Provide the [X, Y] coordinate of the cell's center where the given text is located.  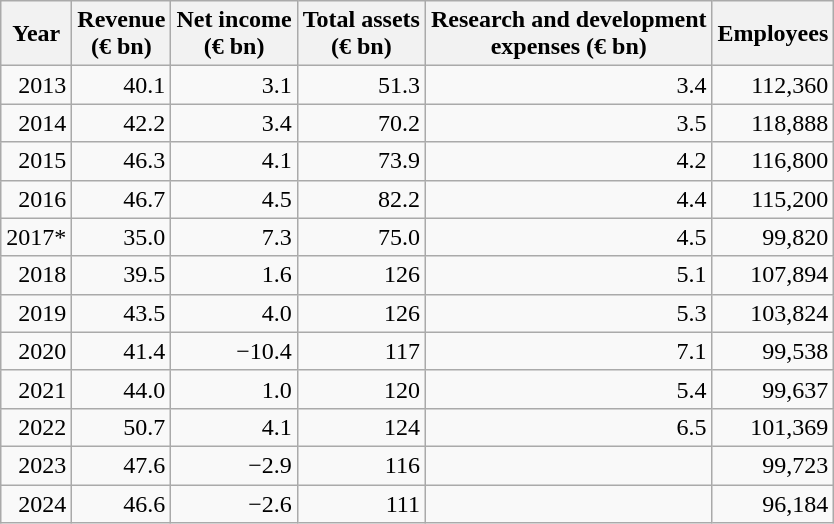
101,369 [773, 427]
99,637 [773, 389]
2017* [36, 237]
6.5 [568, 427]
7.3 [234, 237]
75.0 [361, 237]
2014 [36, 123]
Year [36, 34]
44.0 [122, 389]
2021 [36, 389]
50.7 [122, 427]
2024 [36, 503]
46.6 [122, 503]
−10.4 [234, 351]
Employees [773, 34]
117 [361, 351]
2016 [36, 199]
Revenue(€ bn) [122, 34]
124 [361, 427]
4.2 [568, 161]
2013 [36, 85]
2023 [36, 465]
7.1 [568, 351]
46.7 [122, 199]
5.1 [568, 275]
70.2 [361, 123]
3.5 [568, 123]
43.5 [122, 313]
39.5 [122, 275]
4.4 [568, 199]
Total assets(€ bn) [361, 34]
41.4 [122, 351]
2019 [36, 313]
40.1 [122, 85]
−2.9 [234, 465]
103,824 [773, 313]
82.2 [361, 199]
Research and development expenses (€ bn) [568, 34]
118,888 [773, 123]
1.0 [234, 389]
112,360 [773, 85]
46.3 [122, 161]
2022 [36, 427]
5.3 [568, 313]
2018 [36, 275]
51.3 [361, 85]
99,538 [773, 351]
4.0 [234, 313]
96,184 [773, 503]
42.2 [122, 123]
120 [361, 389]
35.0 [122, 237]
116,800 [773, 161]
116 [361, 465]
73.9 [361, 161]
111 [361, 503]
−2.6 [234, 503]
99,723 [773, 465]
107,894 [773, 275]
47.6 [122, 465]
2020 [36, 351]
99,820 [773, 237]
5.4 [568, 389]
3.1 [234, 85]
1.6 [234, 275]
Net income(€ bn) [234, 34]
2015 [36, 161]
115,200 [773, 199]
